From the cell containing the given text, extract its center point as [X, Y] coordinate. 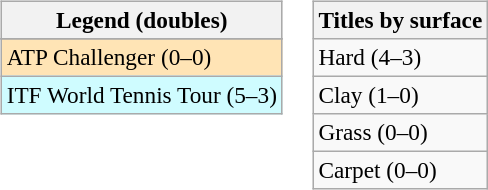
Clay (1–0) [400, 95]
ITF World Tennis Tour (5–3) [142, 95]
Hard (4–3) [400, 57]
ATP Challenger (0–0) [142, 57]
Carpet (0–0) [400, 171]
Titles by surface [400, 20]
Grass (0–0) [400, 133]
Legend (doubles) [142, 20]
